Scan for the cell matching the given text and deliver its [x, y] coordinate at center. 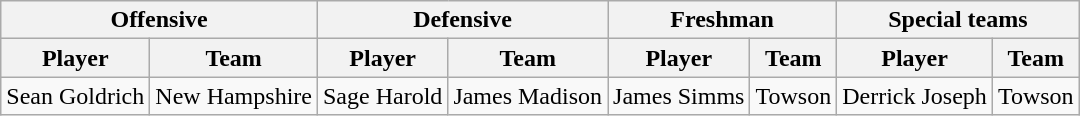
Derrick Joseph [915, 96]
Sean Goldrich [76, 96]
Freshman [722, 20]
James Madison [528, 96]
Special teams [958, 20]
Sage Harold [382, 96]
Offensive [160, 20]
Defensive [462, 20]
James Simms [679, 96]
New Hampshire [234, 96]
